Output the [X, Y] coordinate of the center of the cell containing the given text.  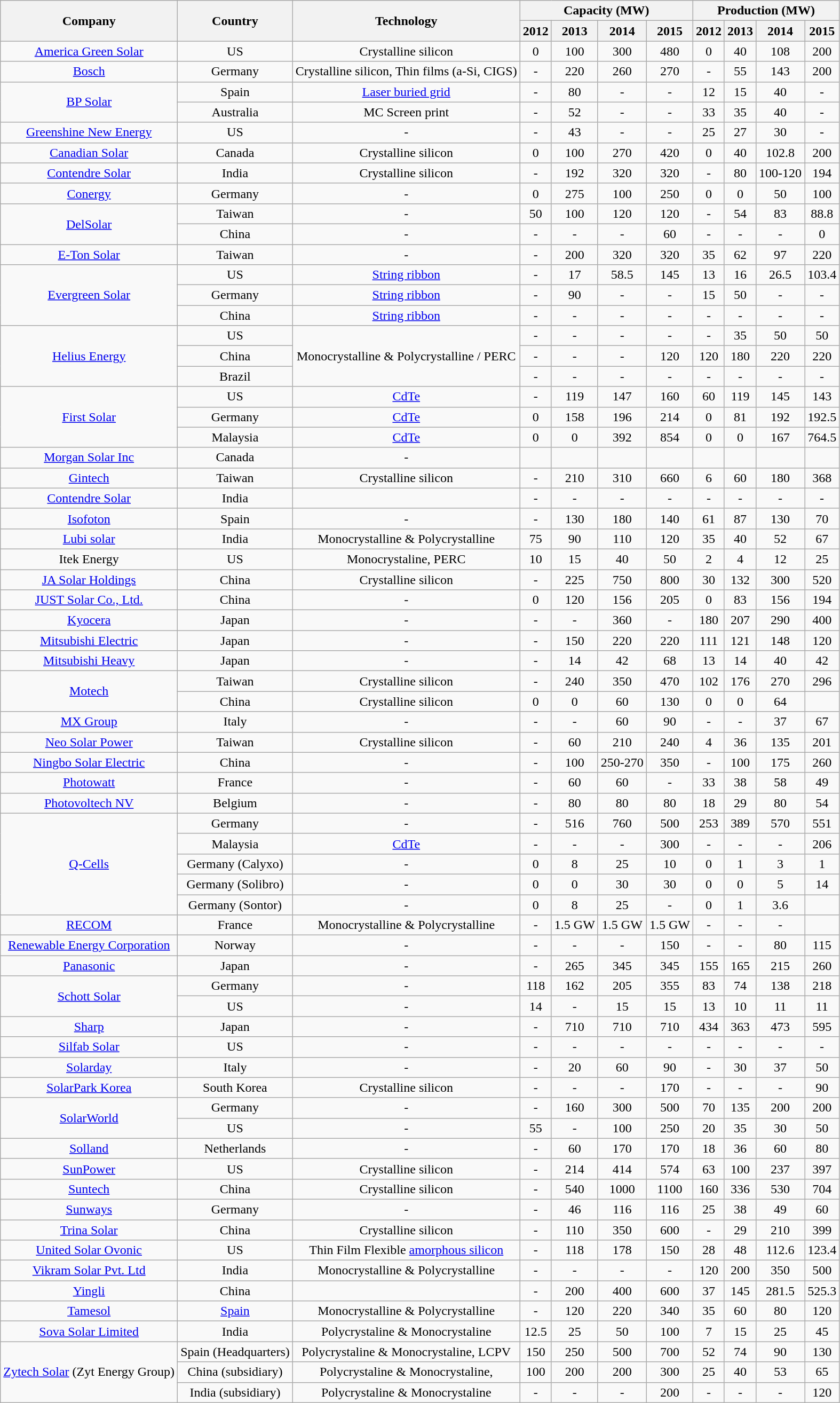
Capacity (MW) [606, 11]
Helius Energy [89, 356]
Brazil [235, 376]
MC Screen print [406, 112]
336 [740, 1189]
100-120 [780, 173]
61 [709, 518]
Morgan Solar Inc [89, 458]
760 [622, 823]
Technology [406, 21]
Thin Film Flexible amorphous silicon [406, 1250]
Neo Solar Power [89, 742]
764.5 [822, 437]
147 [622, 397]
6 [709, 478]
United Solar Ovonic [89, 1250]
Tamesol [89, 1311]
First Solar [89, 417]
414 [622, 1169]
Gintech [89, 478]
Production (MW) [766, 11]
360 [622, 620]
16 [740, 275]
Crystalline silicon, Thin films (a-Si, CIGS) [406, 72]
355 [669, 986]
Renewable Energy Corporation [89, 945]
Germany (Calyxo) [235, 864]
Motech [89, 691]
Laser buried grid [406, 92]
574 [669, 1169]
196 [622, 417]
138 [780, 986]
Netherlands [235, 1148]
58 [780, 783]
389 [740, 823]
48 [740, 1250]
Sova Solar Limited [89, 1331]
Photovoltech NV [89, 803]
Zytech Solar (Zyt Energy Group) [89, 1372]
310 [622, 478]
Spain (Headquarters) [235, 1352]
3.6 [780, 905]
87 [740, 518]
250-270 [622, 762]
Evergreen Solar [89, 295]
China (subsidiary) [235, 1372]
397 [822, 1169]
111 [709, 641]
551 [822, 823]
65 [822, 1372]
520 [822, 579]
540 [574, 1189]
America Green Solar [89, 51]
854 [669, 437]
102.8 [780, 153]
162 [574, 986]
97 [780, 255]
215 [780, 966]
420 [669, 153]
175 [780, 762]
363 [740, 1027]
Germany (Sontor) [235, 905]
473 [780, 1027]
Australia [235, 112]
392 [622, 437]
595 [822, 1027]
480 [669, 51]
5 [780, 884]
660 [669, 478]
112.6 [780, 1250]
63 [709, 1169]
Canadian Solar [89, 153]
Kyocera [89, 620]
MX Group [89, 722]
Monocrystalline & Polycrystalline / PERC [406, 356]
India (subsidiary) [235, 1392]
368 [822, 478]
68 [669, 661]
Panasonic [89, 966]
BP Solar [89, 102]
JA Solar Holdings [89, 579]
Lubi solar [89, 539]
JUST Solar Co., Ltd. [89, 600]
Schott Solar [89, 996]
225 [574, 579]
516 [574, 823]
470 [669, 681]
Isofoton [89, 518]
7 [709, 1331]
Vikram Solar Pvt. Ltd [89, 1271]
Trina Solar [89, 1229]
26.5 [780, 275]
525.3 [822, 1291]
SolarWorld [89, 1118]
296 [822, 681]
103.4 [822, 275]
Greenshine New Energy [89, 132]
Silfab Solar [89, 1047]
Norway [235, 945]
750 [622, 579]
Solarday [89, 1067]
Q-Cells [89, 864]
17 [574, 275]
43 [574, 132]
Photowatt [89, 783]
530 [780, 1189]
290 [780, 620]
800 [669, 579]
206 [822, 844]
340 [669, 1311]
RECOM [89, 925]
1100 [669, 1189]
Polycrystaline & Monocrystaline, LCPV [406, 1352]
178 [622, 1250]
88.8 [822, 214]
South Korea [235, 1087]
3 [780, 864]
Polycrystaline & Monocrystaline, [406, 1372]
132 [740, 579]
Bosch [89, 72]
140 [669, 518]
218 [822, 986]
237 [780, 1169]
704 [822, 1189]
E-Ton Solar [89, 255]
123.4 [822, 1250]
SolarPark Korea [89, 1087]
Company [89, 21]
399 [822, 1229]
102 [709, 681]
Conergy [89, 193]
53 [780, 1372]
Monocrystaline, PERC [406, 559]
Belgium [235, 803]
75 [536, 539]
155 [709, 966]
Mitsubishi Heavy [89, 661]
46 [574, 1209]
DelSolar [89, 224]
201 [822, 742]
158 [574, 417]
Itek Energy [89, 559]
45 [822, 1331]
167 [780, 437]
570 [780, 823]
192.5 [822, 417]
Suntech [89, 1189]
148 [780, 641]
121 [740, 641]
81 [740, 417]
253 [709, 823]
Yingli [89, 1291]
Germany (Solibro) [235, 884]
12.5 [536, 1331]
Solland [89, 1148]
62 [740, 255]
Sunways [89, 1209]
176 [740, 681]
Sharp [89, 1027]
108 [780, 51]
281.5 [780, 1291]
58.5 [622, 275]
115 [822, 945]
434 [709, 1027]
Country [235, 21]
265 [574, 966]
27 [740, 132]
2 [709, 559]
Ningbo Solar Electric [89, 762]
207 [740, 620]
SunPower [89, 1169]
700 [669, 1352]
64 [780, 701]
Mitsubishi Electric [89, 641]
275 [574, 193]
1000 [622, 1189]
28 [709, 1250]
165 [740, 966]
